Provide the [x, y] coordinate of the cell's center where the given text is located.  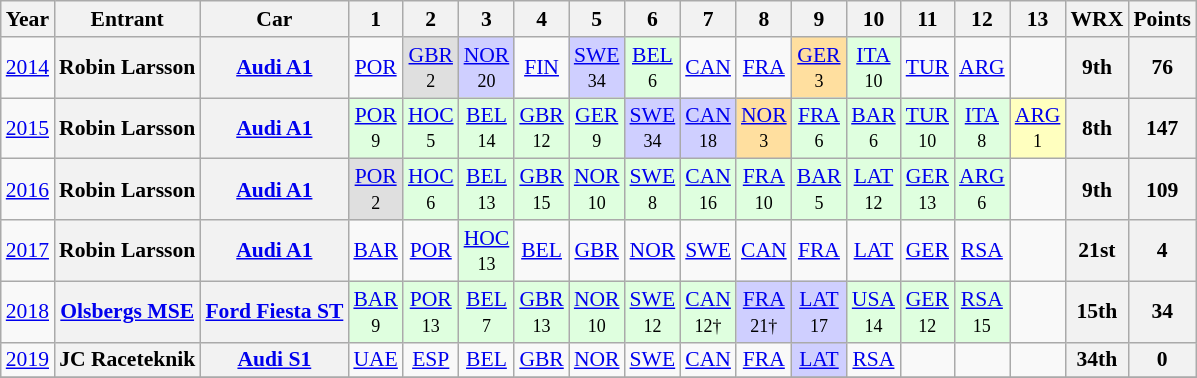
Points [1162, 19]
GBR15 [542, 190]
2016 [28, 190]
BAR [376, 250]
LAT12 [874, 190]
2015 [28, 128]
POR13 [431, 312]
ARG6 [982, 190]
9 [820, 19]
SWE12 [653, 312]
ESP [431, 360]
2018 [28, 312]
HOC5 [431, 128]
GER [928, 250]
GBR2 [431, 68]
BEL7 [487, 312]
JC Raceteknik [127, 360]
BEL6 [653, 68]
BAR9 [376, 312]
LAT17 [820, 312]
3 [487, 19]
NOR20 [487, 68]
34 [1162, 312]
Year [28, 19]
Olsbergs MSE [127, 312]
GBR12 [542, 128]
RSA15 [982, 312]
0 [1162, 360]
2017 [28, 250]
21st [1096, 250]
7 [708, 19]
8 [764, 19]
CAN18 [708, 128]
POR2 [376, 190]
ARG1 [1038, 128]
BAR6 [874, 128]
USA14 [874, 312]
10 [874, 19]
HOC13 [487, 250]
5 [597, 19]
Entrant [127, 19]
GBR13 [542, 312]
6 [653, 19]
ARG [982, 68]
34th [1096, 360]
FRA6 [820, 128]
Car [274, 19]
GER9 [597, 128]
76 [1162, 68]
FIN [542, 68]
2019 [28, 360]
ITA8 [982, 128]
SWE8 [653, 190]
Audi S1 [274, 360]
12 [982, 19]
Ford Fiesta ST [274, 312]
BAR5 [820, 190]
147 [1162, 128]
TUR10 [928, 128]
109 [1162, 190]
ITA10 [874, 68]
NOR3 [764, 128]
GER13 [928, 190]
2 [431, 19]
TUR [928, 68]
BEL13 [487, 190]
BEL14 [487, 128]
WRX [1096, 19]
CAN16 [708, 190]
8th [1096, 128]
GER3 [820, 68]
POR9 [376, 128]
15th [1096, 312]
CAN12† [708, 312]
HOC6 [431, 190]
FRA10 [764, 190]
13 [1038, 19]
2014 [28, 68]
FRA21† [764, 312]
11 [928, 19]
UAE [376, 360]
1 [376, 19]
GER12 [928, 312]
